Identify which cell holds the provided text, then report its (x, y) central coordinate. 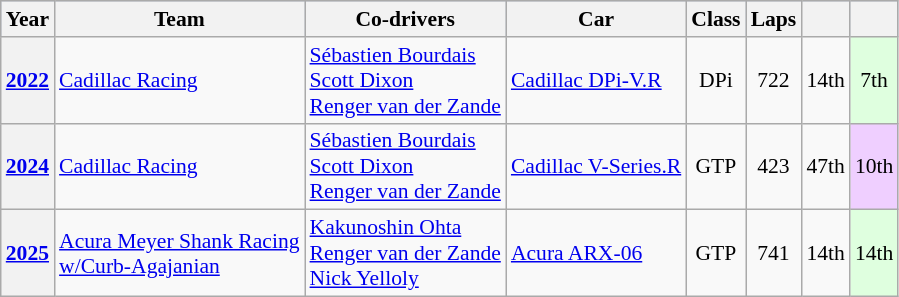
423 (774, 166)
2024 (28, 166)
7th (874, 80)
2022 (28, 80)
DPi (716, 80)
Laps (774, 19)
722 (774, 80)
10th (874, 166)
Acura ARX-06 (596, 254)
Class (716, 19)
Kakunoshin Ohta Renger van der Zande Nick Yelloly (406, 254)
Co-drivers (406, 19)
Cadillac V-Series.R (596, 166)
741 (774, 254)
47th (826, 166)
Cadillac DPi-V.R (596, 80)
Acura Meyer Shank Racingw/Curb-Agajanian (179, 254)
Year (28, 19)
2025 (28, 254)
Car (596, 19)
Team (179, 19)
